Output the [X, Y] coordinate of the center of the cell containing the given text.  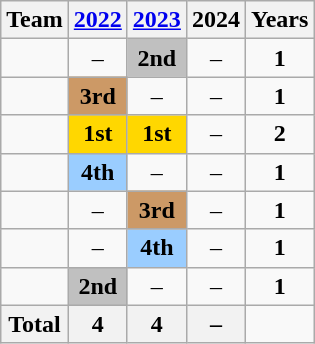
2024 [216, 20]
Total [35, 324]
Team [35, 20]
2022 [98, 20]
Years [279, 20]
2 [279, 134]
2023 [156, 20]
